Determine the [x, y] coordinate at the center of the cell enclosing the given text.  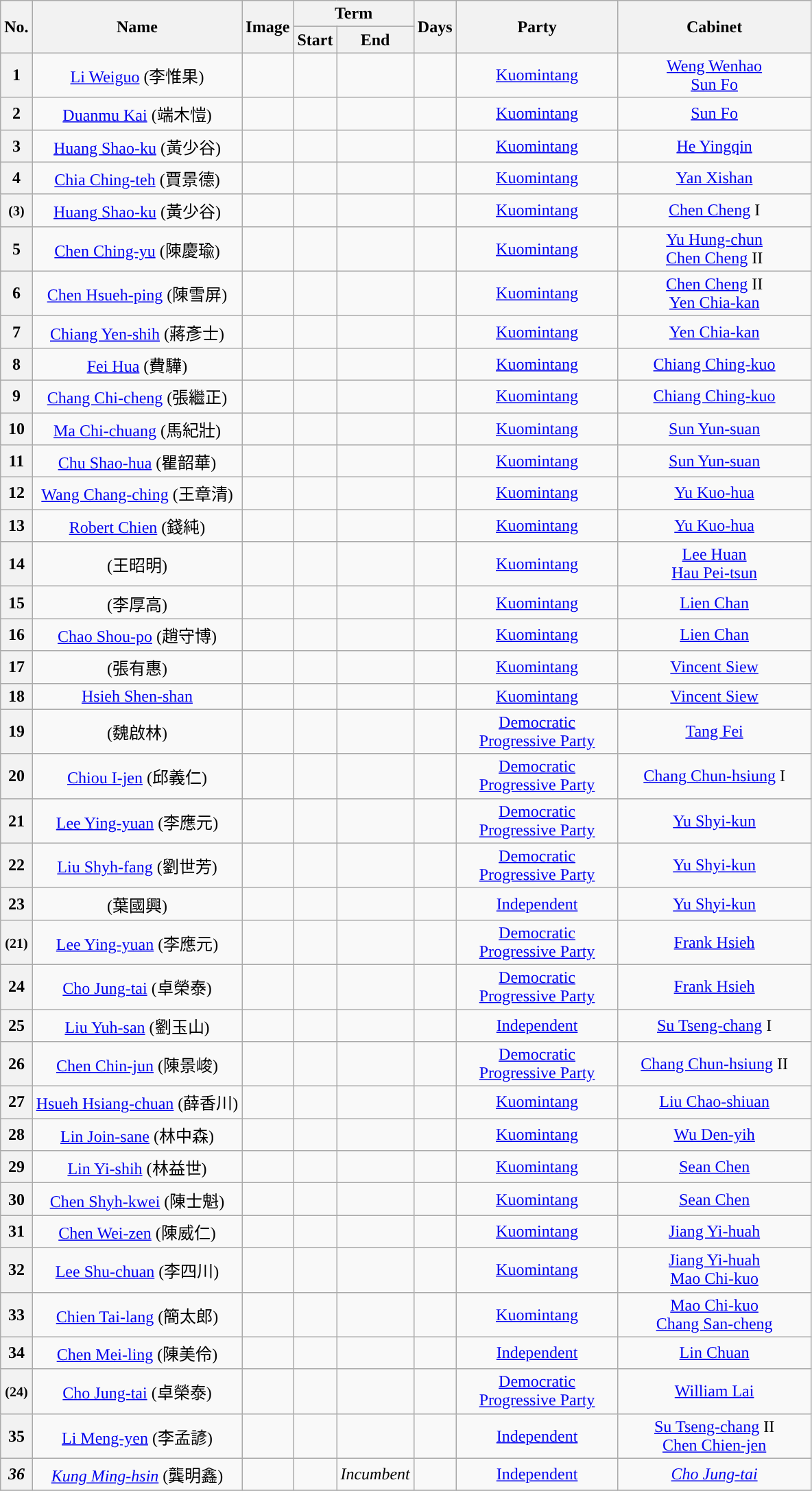
Chen Cheng I [715, 210]
Yen Chia-kan [715, 332]
Term [354, 14]
Lin Yi-shih (林益世) [137, 1167]
Chen Cheng IIYen Chia-kan [715, 294]
22 [16, 866]
Cho Jung-tai [715, 1475]
Image [267, 27]
(王昭明) [137, 564]
Wu Den-yih [715, 1134]
Yan Xishan [715, 178]
Incumbent [375, 1475]
Mao Chi-kuoChang San-cheng [715, 1314]
17 [16, 667]
End [375, 40]
Weng WenhaoSun Fo [715, 75]
Chien Tai-lang (簡太郎) [137, 1314]
He Yingqin [715, 145]
Lee HuanHau Pei-tsun [715, 564]
(魏啟林) [137, 731]
Liu Chao-shiuan [715, 1103]
28 [16, 1134]
Lee Shu-chuan (李四川) [137, 1270]
24 [16, 986]
2 [16, 114]
Chang Chun-hsiung II [715, 1064]
Su Tseng-chang I [715, 1026]
Start [315, 40]
14 [16, 564]
(24) [16, 1391]
Name [137, 27]
20 [16, 776]
16 [16, 635]
23 [16, 904]
Chen Mei-ling (陳美伶) [137, 1352]
Ma Chi-chuang (馬紀壯) [137, 429]
Chu Shao-hua (瞿韶華) [137, 461]
Hsueh Hsiang-chuan (薛香川) [137, 1103]
Wang Chang-ching (王章清) [137, 494]
5 [16, 248]
27 [16, 1103]
Chen Shyh-kwei (陳士魁) [137, 1199]
Liu Shyh-fang (劉世芳) [137, 866]
(張有惠) [137, 667]
Chia Ching-teh (賈景德) [137, 178]
31 [16, 1232]
Su Tseng-chang IIChen Chien-jen [715, 1436]
36 [16, 1475]
Fei Hua (費驊) [137, 363]
Chiang Yen-shih (蔣彥士) [137, 332]
Lin Chuan [715, 1352]
15 [16, 602]
33 [16, 1314]
7 [16, 332]
(葉國興) [137, 904]
Chen Wei-zen (陳威仁) [137, 1232]
Chang Chi-cheng (張繼正) [137, 396]
Li Meng-yen (李孟諺) [137, 1436]
25 [16, 1026]
34 [16, 1352]
6 [16, 294]
William Lai [715, 1391]
Chang Chun-hsiung I [715, 776]
Hsieh Shen-shan [137, 696]
Liu Yuh-san (劉玉山) [137, 1026]
19 [16, 731]
29 [16, 1167]
13 [16, 525]
1 [16, 75]
3 [16, 145]
Yu Hung-chunChen Cheng II [715, 248]
Jiang Yi-huahMao Chi-kuo [715, 1270]
Tang Fei [715, 731]
Days [435, 27]
Sun Fo [715, 114]
21 [16, 820]
Chen Hsueh-ping (陳雪屏) [137, 294]
Lin Join-sane (林中森) [137, 1134]
11 [16, 461]
32 [16, 1270]
8 [16, 363]
4 [16, 178]
No. [16, 27]
35 [16, 1436]
Jiang Yi-huah [715, 1232]
Kung Ming-hsin (龔明鑫) [137, 1475]
30 [16, 1199]
12 [16, 494]
Duanmu Kai (端木愷) [137, 114]
Chiou I-jen (邱義仁) [137, 776]
Robert Chien (錢純) [137, 525]
(李厚高) [137, 602]
Chen Chin-jun (陳景峻) [137, 1064]
9 [16, 396]
Chen Ching-yu (陳慶瑜) [137, 248]
Li Weiguo (李惟果) [137, 75]
(21) [16, 942]
18 [16, 696]
Party [537, 27]
Chao Shou-po (趙守博) [137, 635]
Cabinet [715, 27]
10 [16, 429]
26 [16, 1064]
(3) [16, 210]
